Return the (X, Y) coordinate for the center point of the cell that contains the specified text.  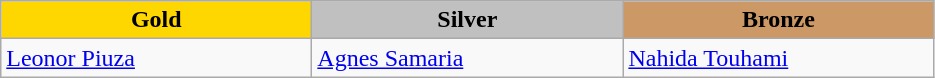
Nahida Touhami (778, 58)
Leonor Piuza (156, 58)
Bronze (778, 20)
Silver (468, 20)
Agnes Samaria (468, 58)
Gold (156, 20)
